Find where the given text appears and provide that cell's center as (X, Y) coordinate. 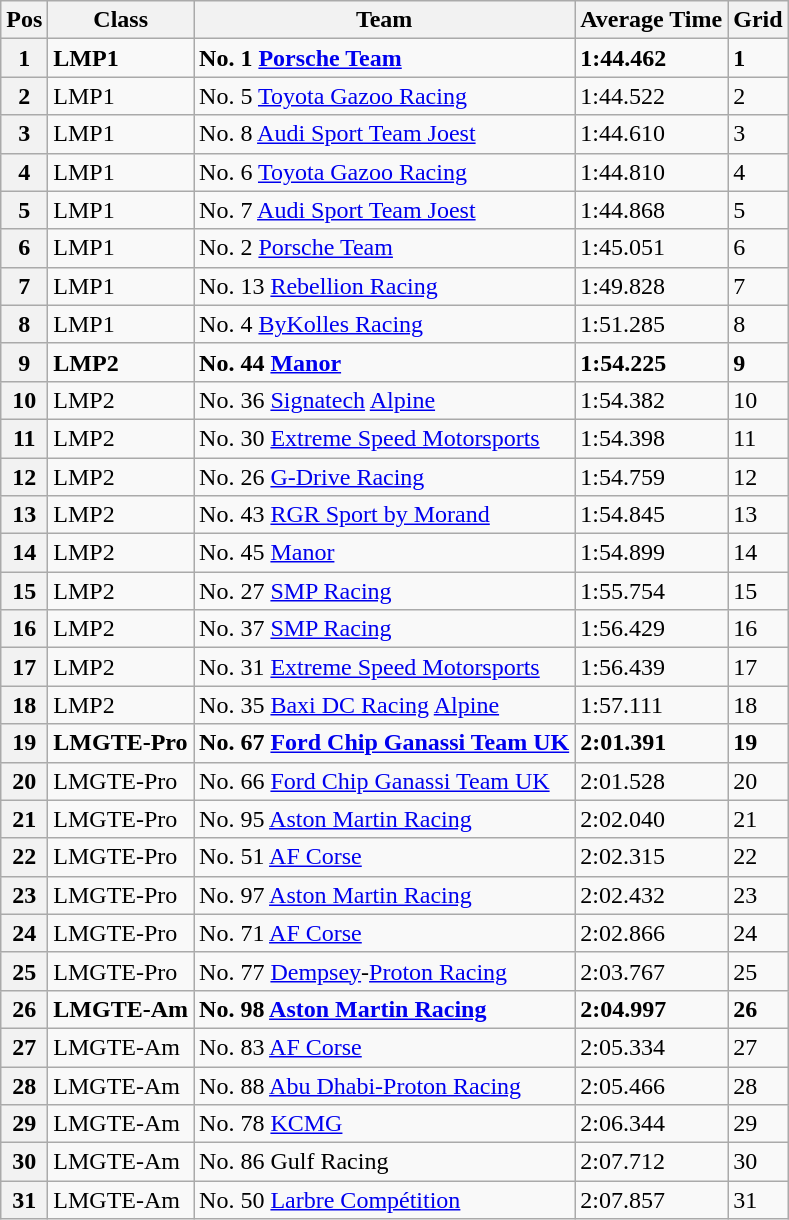
No. 77 Dempsey-Proton Racing (384, 971)
Team (384, 20)
1:54.398 (652, 438)
Pos (24, 20)
No. 8 Audi Sport Team Joest (384, 134)
No. 2 Porsche Team (384, 248)
No. 13 Rebellion Racing (384, 286)
No. 43 RGR Sport by Morand (384, 515)
No. 51 AF Corse (384, 857)
No. 6 Toyota Gazoo Racing (384, 172)
No. 86 Gulf Racing (384, 1162)
No. 50 Larbre Compétition (384, 1200)
2:02.432 (652, 895)
1:44.522 (652, 96)
1:45.051 (652, 248)
No. 88 Abu Dhabi-Proton Racing (384, 1085)
No. 7 Audi Sport Team Joest (384, 210)
No. 4 ByKolles Racing (384, 324)
No. 1 Porsche Team (384, 58)
1:54.759 (652, 477)
No. 30 Extreme Speed Motorsports (384, 438)
2:01.528 (652, 781)
No. 5 Toyota Gazoo Racing (384, 96)
No. 97 Aston Martin Racing (384, 895)
1:44.610 (652, 134)
No. 66 Ford Chip Ganassi Team UK (384, 781)
2:01.391 (652, 743)
1:54.845 (652, 515)
No. 83 AF Corse (384, 1047)
1:56.429 (652, 629)
1:49.828 (652, 286)
2:05.466 (652, 1085)
1:54.225 (652, 362)
No. 35 Baxi DC Racing Alpine (384, 705)
No. 98 Aston Martin Racing (384, 1009)
No. 95 Aston Martin Racing (384, 819)
2:06.344 (652, 1124)
2:07.857 (652, 1200)
No. 26 G-Drive Racing (384, 477)
No. 36 Signatech Alpine (384, 400)
1:44.810 (652, 172)
1:54.382 (652, 400)
2:02.315 (652, 857)
Average Time (652, 20)
1:55.754 (652, 591)
No. 71 AF Corse (384, 933)
2:07.712 (652, 1162)
Grid (758, 20)
2:02.040 (652, 819)
2:03.767 (652, 971)
2:02.866 (652, 933)
1:56.439 (652, 667)
2:04.997 (652, 1009)
No. 78 KCMG (384, 1124)
No. 45 Manor (384, 553)
1:44.462 (652, 58)
No. 67 Ford Chip Ganassi Team UK (384, 743)
No. 44 Manor (384, 362)
1:51.285 (652, 324)
No. 37 SMP Racing (384, 629)
1:44.868 (652, 210)
1:54.899 (652, 553)
No. 27 SMP Racing (384, 591)
1:57.111 (652, 705)
2:05.334 (652, 1047)
No. 31 Extreme Speed Motorsports (384, 667)
Class (121, 20)
